Pinpoint the cell where the given text exists, returning its [X, Y] midpoint coordinate. 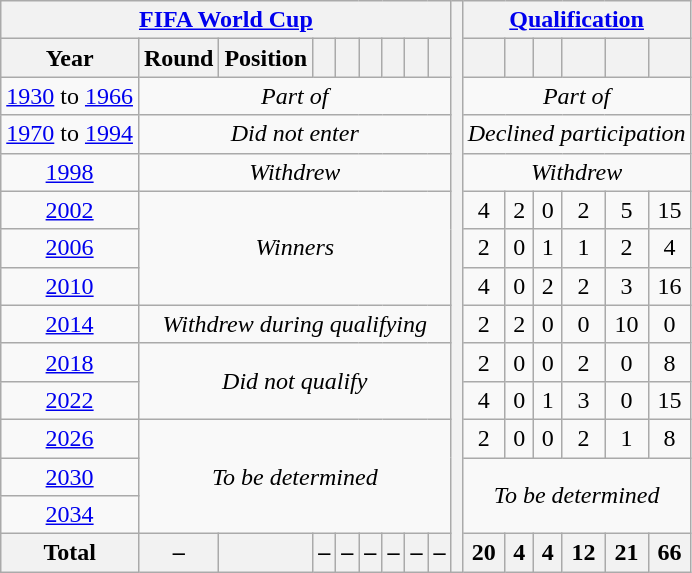
2030 [70, 477]
2022 [70, 400]
1930 to 1966 [70, 96]
2002 [70, 210]
66 [670, 553]
1998 [70, 172]
20 [484, 553]
1970 to 1994 [70, 134]
2006 [70, 248]
Did not enter [294, 134]
2026 [70, 438]
21 [626, 553]
2010 [70, 286]
Withdrew during qualifying [294, 324]
Total [70, 553]
Winners [294, 248]
Year [70, 58]
Qualification [576, 20]
Position [266, 58]
16 [670, 286]
5 [626, 210]
10 [626, 324]
FIFA World Cup [226, 20]
2018 [70, 362]
12 [584, 553]
Did not qualify [294, 381]
Round [178, 58]
2034 [70, 515]
Declined participation [576, 134]
2014 [70, 324]
